Find where the given text appears and provide that cell's center as [X, Y] coordinate. 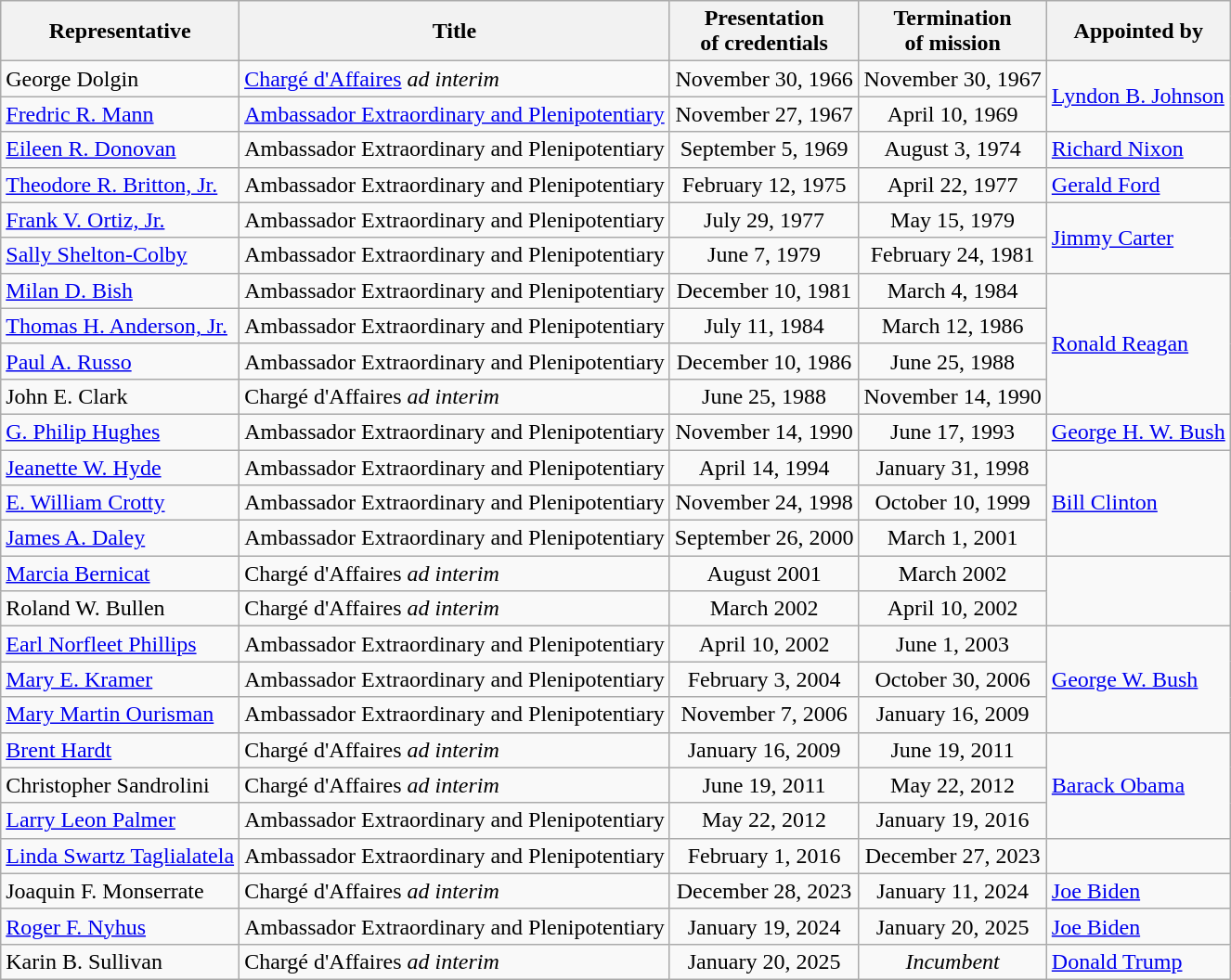
January 19, 2024 [764, 926]
May 15, 1979 [952, 220]
Roger F. Nyhus [121, 926]
December 28, 2023 [764, 891]
August 3, 1974 [952, 149]
July 11, 1984 [764, 326]
December 10, 1981 [764, 290]
Donald Trump [1138, 961]
Karin B. Sullivan [121, 961]
Incumbent [952, 961]
June 1, 2003 [952, 644]
Mary E. Kramer [121, 679]
October 10, 1999 [952, 503]
Mary Martin Ourisman [121, 715]
February 1, 2016 [764, 856]
Roland W. Bullen [121, 609]
Christopher Sandrolini [121, 785]
Marcia Bernicat [121, 574]
Frank V. Ortiz, Jr. [121, 220]
March 1, 2001 [952, 538]
January 19, 2016 [952, 820]
February 24, 1981 [952, 255]
Milan D. Bish [121, 290]
E. William Crotty [121, 503]
November 30, 1966 [764, 79]
Jimmy Carter [1138, 238]
September 5, 1969 [764, 149]
Linda Swartz Taglialatela [121, 856]
George W. Bush [1138, 679]
April 10, 1969 [952, 114]
Ronald Reagan [1138, 343]
April 14, 1994 [764, 467]
James A. Daley [121, 538]
Appointed by [1138, 32]
November 30, 1967 [952, 79]
November 24, 1998 [764, 503]
November 7, 2006 [764, 715]
February 12, 1975 [764, 185]
Sally Shelton-Colby [121, 255]
January 31, 1998 [952, 467]
July 29, 1977 [764, 220]
John E. Clark [121, 396]
Gerald Ford [1138, 185]
February 3, 2004 [764, 679]
George H. W. Bush [1138, 432]
October 30, 2006 [952, 679]
April 22, 1977 [952, 185]
Lyndon B. Johnson [1138, 97]
Earl Norfleet Phillips [121, 644]
Richard Nixon [1138, 149]
George Dolgin [121, 79]
December 27, 2023 [952, 856]
November 27, 1967 [764, 114]
Presentationof credentials [764, 32]
June 7, 1979 [764, 255]
January 11, 2024 [952, 891]
Eileen R. Donovan [121, 149]
Bill Clinton [1138, 502]
Title [455, 32]
Thomas H. Anderson, Jr. [121, 326]
March 4, 1984 [952, 290]
Larry Leon Palmer [121, 820]
Barack Obama [1138, 785]
August 2001 [764, 574]
March 12, 1986 [952, 326]
Joaquin F. Monserrate [121, 891]
Brent Hardt [121, 750]
September 26, 2000 [764, 538]
Paul A. Russo [121, 361]
December 10, 1986 [764, 361]
June 17, 1993 [952, 432]
Terminationof mission [952, 32]
Representative [121, 32]
G. Philip Hughes [121, 432]
Fredric R. Mann [121, 114]
Jeanette W. Hyde [121, 467]
Theodore R. Britton, Jr. [121, 185]
